From the cell containing the given text, extract its center point as [x, y] coordinate. 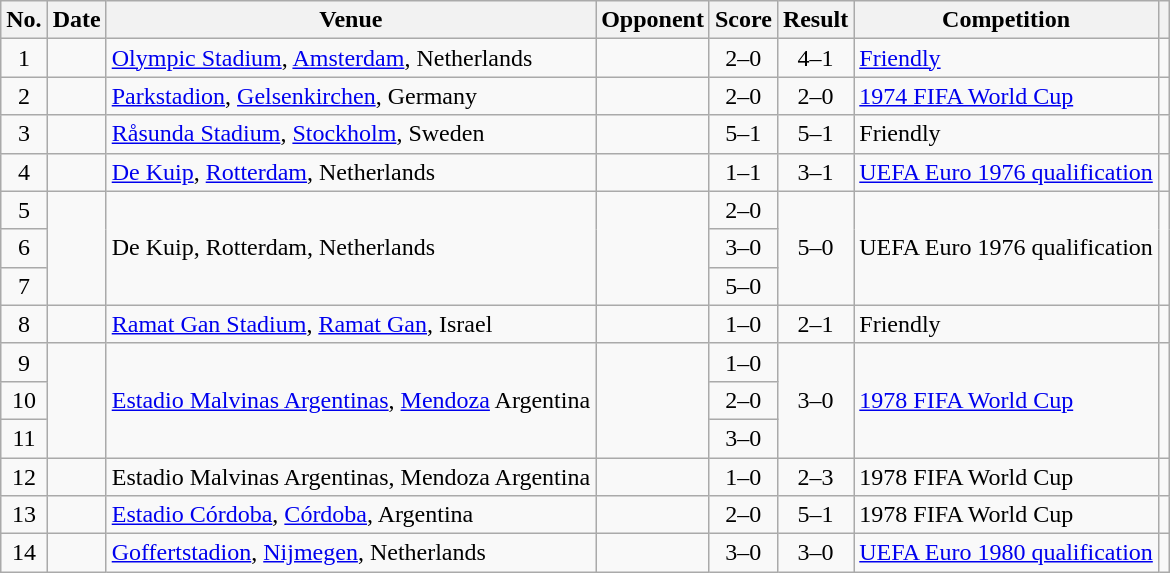
12 [24, 477]
Estadio Córdoba, Córdoba, Argentina [350, 515]
Competition [1006, 20]
10 [24, 400]
Score [743, 20]
5 [24, 210]
Parkstadion, Gelsenkirchen, Germany [350, 96]
6 [24, 248]
Goffertstadion, Nijmegen, Netherlands [350, 553]
Opponent [653, 20]
14 [24, 553]
Olympic Stadium, Amsterdam, Netherlands [350, 58]
No. [24, 20]
Result [815, 20]
3–1 [815, 172]
1–1 [743, 172]
Date [76, 20]
2–1 [815, 324]
Råsunda Stadium, Stockholm, Sweden [350, 134]
1974 FIFA World Cup [1006, 96]
8 [24, 324]
4–1 [815, 58]
11 [24, 438]
3 [24, 134]
7 [24, 286]
9 [24, 362]
1 [24, 58]
UEFA Euro 1980 qualification [1006, 553]
Ramat Gan Stadium, Ramat Gan, Israel [350, 324]
13 [24, 515]
4 [24, 172]
2 [24, 96]
2–3 [815, 477]
Venue [350, 20]
